Output the (X, Y) coordinate of the center of the cell containing the given text.  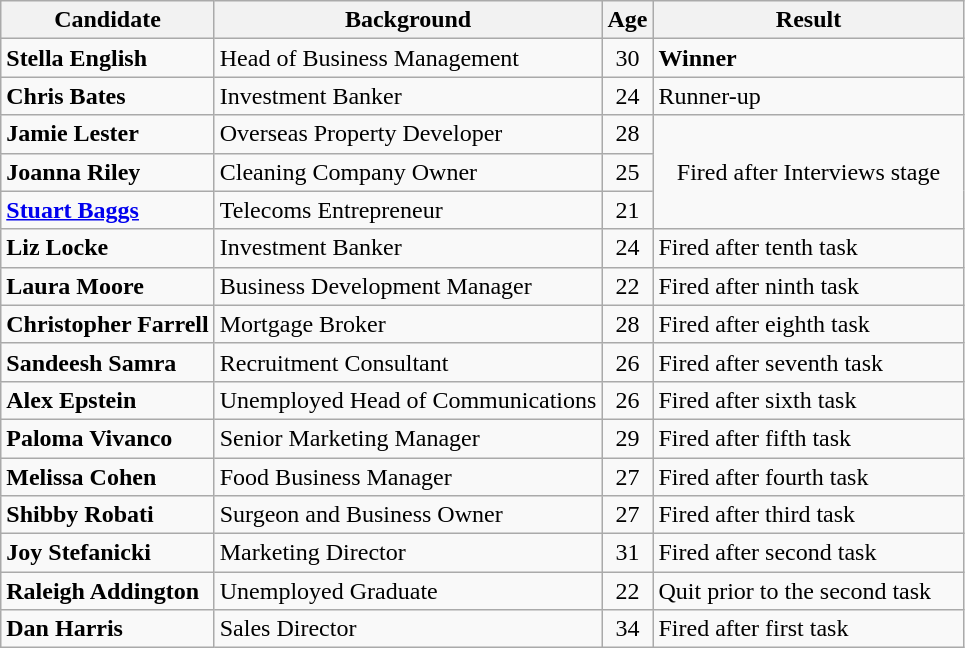
21 (628, 210)
Runner-up (808, 96)
Shibby Robati (108, 515)
Joy Stefanicki (108, 553)
Business Development Manager (408, 286)
Candidate (108, 20)
Fired after tenth task (808, 248)
Food Business Manager (408, 477)
Age (628, 20)
Mortgage Broker (408, 324)
Cleaning Company Owner (408, 172)
Fired after second task (808, 553)
Fired after seventh task (808, 362)
Jamie Lester (108, 134)
Christopher Farrell (108, 324)
Overseas Property Developer (408, 134)
Raleigh Addington (108, 591)
34 (628, 629)
Dan Harris (108, 629)
Sales Director (408, 629)
Background (408, 20)
Fired after fifth task (808, 438)
Fired after third task (808, 515)
Chris Bates (108, 96)
Laura Moore (108, 286)
Marketing Director (408, 553)
Sandeesh Samra (108, 362)
Paloma Vivanco (108, 438)
Fired after ninth task (808, 286)
Stella English (108, 58)
Fired after eighth task (808, 324)
Joanna Riley (108, 172)
Liz Locke (108, 248)
Head of Business Management (408, 58)
Fired after sixth task (808, 400)
Alex Epstein (108, 400)
Result (808, 20)
Fired after first task (808, 629)
Unemployed Graduate (408, 591)
Winner (808, 58)
Recruitment Consultant (408, 362)
Fired after Interviews stage (808, 172)
31 (628, 553)
Quit prior to the second task (808, 591)
25 (628, 172)
Surgeon and Business Owner (408, 515)
30 (628, 58)
Telecoms Entrepreneur (408, 210)
Fired after fourth task (808, 477)
29 (628, 438)
Senior Marketing Manager (408, 438)
Unemployed Head of Communications (408, 400)
Stuart Baggs (108, 210)
Melissa Cohen (108, 477)
